Identify which cell holds the provided text, then report its (X, Y) central coordinate. 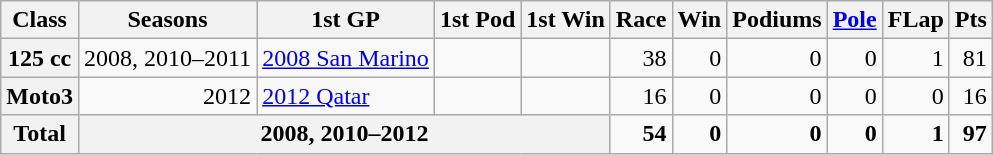
Pole (854, 20)
Race (641, 20)
2012 Qatar (346, 96)
81 (970, 58)
2008, 2010–2011 (167, 58)
Class (40, 20)
38 (641, 58)
2008 San Marino (346, 58)
1st GP (346, 20)
Seasons (167, 20)
1st Pod (477, 20)
125 cc (40, 58)
Moto3 (40, 96)
Win (700, 20)
FLap (916, 20)
2008, 2010–2012 (344, 134)
1st Win (566, 20)
2012 (167, 96)
Pts (970, 20)
97 (970, 134)
Total (40, 134)
Podiums (777, 20)
54 (641, 134)
